Output the [x, y] coordinate of the center of the cell containing the given text.  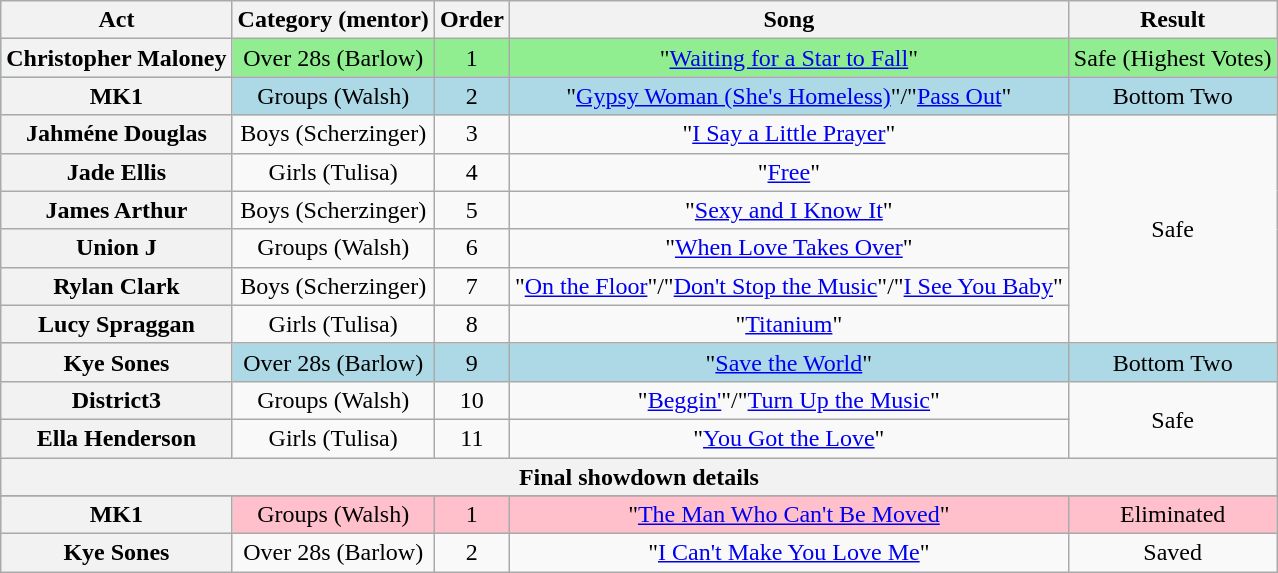
9 [472, 362]
Rylan Clark [116, 286]
"Free" [788, 172]
Category (mentor) [333, 20]
6 [472, 248]
"Titanium" [788, 324]
Song [788, 20]
Safe (Highest Votes) [1172, 58]
"Waiting for a Star to Fall" [788, 58]
"I Say a Little Prayer" [788, 134]
"The Man Who Can't Be Moved" [788, 515]
3 [472, 134]
Eliminated [1172, 515]
"Sexy and I Know It" [788, 210]
Saved [1172, 553]
8 [472, 324]
"You Got the Love" [788, 438]
James Arthur [116, 210]
"I Can't Make You Love Me" [788, 553]
10 [472, 400]
"Save the World" [788, 362]
"When Love Takes Over" [788, 248]
Result [1172, 20]
"Beggin'"/"Turn Up the Music" [788, 400]
District3 [116, 400]
Jahméne Douglas [116, 134]
4 [472, 172]
11 [472, 438]
7 [472, 286]
Christopher Maloney [116, 58]
Act [116, 20]
"Gypsy Woman (She's Homeless)"/"Pass Out" [788, 96]
Lucy Spraggan [116, 324]
5 [472, 210]
"On the Floor"/"Don't Stop the Music"/"I See You Baby" [788, 286]
Ella Henderson [116, 438]
Union J [116, 248]
Order [472, 20]
Jade Ellis [116, 172]
Final showdown details [639, 477]
